Return (x, y) of the center of cell containing provided text 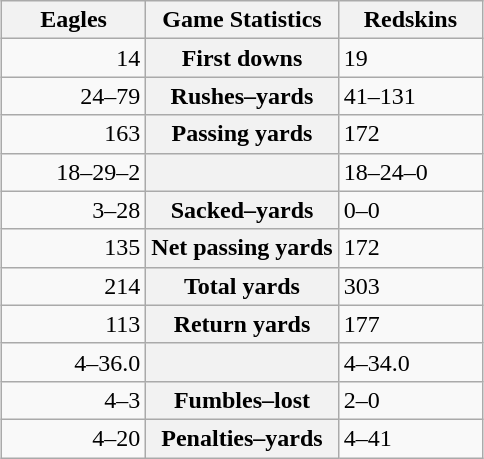
2–0 (410, 400)
14 (73, 58)
Passing yards (242, 134)
Total yards (242, 286)
Eagles (73, 20)
41–131 (410, 96)
Penalties–yards (242, 438)
4–41 (410, 438)
163 (73, 134)
Net passing yards (242, 248)
135 (73, 248)
4–34.0 (410, 362)
Rushes–yards (242, 96)
Sacked–yards (242, 210)
18–24–0 (410, 172)
214 (73, 286)
113 (73, 324)
3–28 (73, 210)
First downs (242, 58)
4–36.0 (73, 362)
Fumbles–lost (242, 400)
18–29–2 (73, 172)
4–3 (73, 400)
19 (410, 58)
303 (410, 286)
Return yards (242, 324)
0–0 (410, 210)
Game Statistics (242, 20)
177 (410, 324)
Redskins (410, 20)
24–79 (73, 96)
4–20 (73, 438)
